Find where the given text appears and provide that cell's center as (x, y) coordinate. 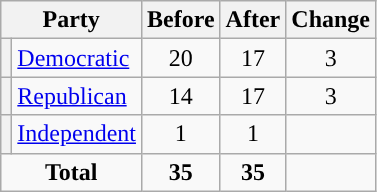
Party (72, 20)
14 (180, 96)
Before (180, 20)
Democratic (77, 58)
Independent (77, 134)
Change (331, 20)
20 (180, 58)
Total (72, 172)
Republican (77, 96)
After (253, 20)
